Capture the cell that displays the provided text and extract its [x, y] central coordinate. 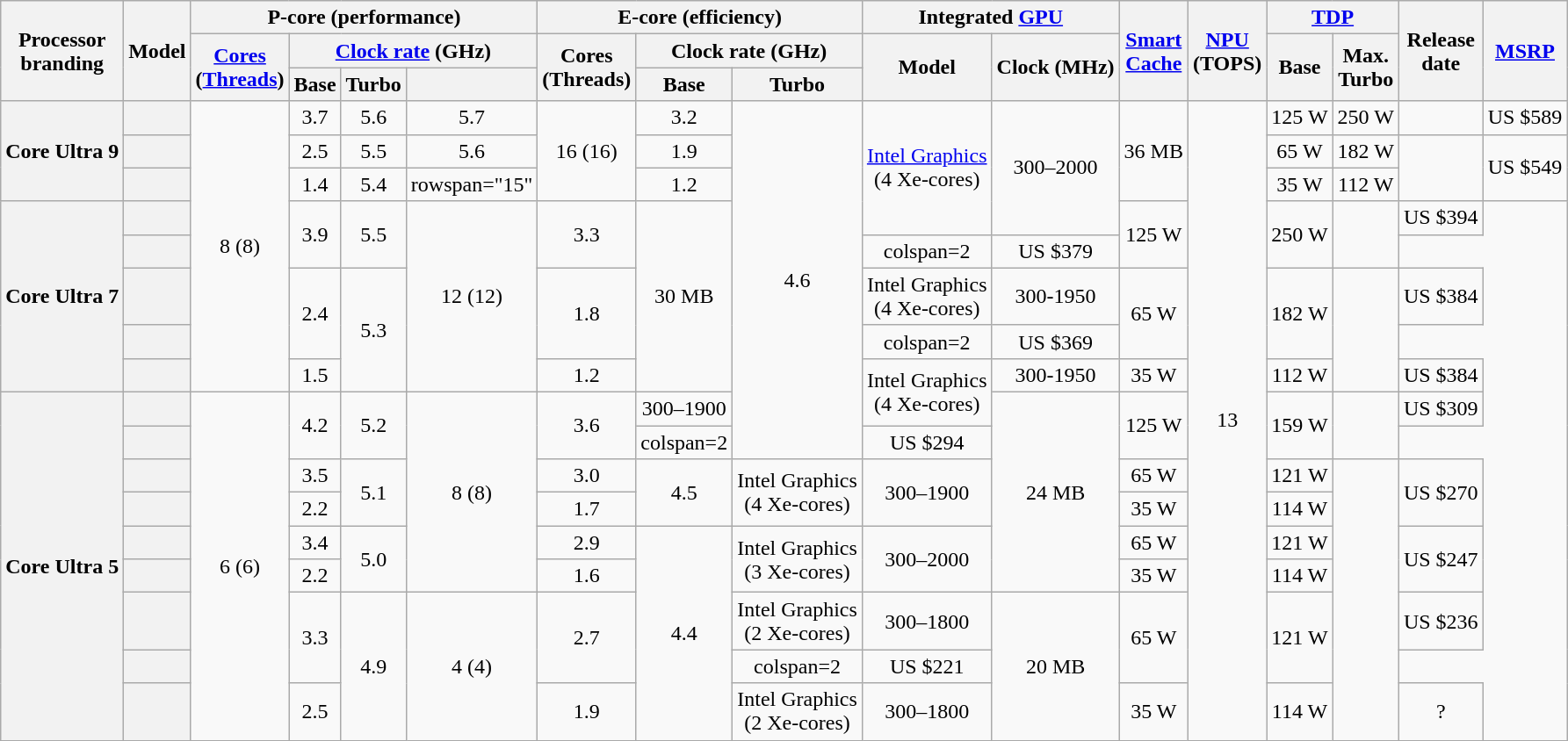
4.9 [373, 666]
Core Ultra 9 [62, 151]
MSRP [1525, 51]
US $270 [1441, 493]
NPU(TOPS) [1228, 51]
4.2 [314, 425]
Intel Graphics(3 Xe-cores) [798, 559]
SmartCache [1153, 51]
Clock (MHz) [1056, 68]
36 MB [1153, 151]
4.6 [798, 280]
5.7 [472, 118]
Releasedate [1441, 51]
1.6 [587, 576]
5.1 [373, 493]
US $369 [1056, 342]
Core Ultra 5 [62, 565]
2.7 [587, 637]
3.5 [314, 476]
? [1441, 711]
US $294 [927, 442]
Max.Turbo [1365, 68]
TDP [1333, 18]
3.4 [314, 543]
5.0 [373, 559]
5.3 [373, 330]
US $247 [1441, 559]
US $589 [1525, 118]
2.4 [314, 313]
6 (6) [240, 565]
3.9 [314, 234]
2.9 [587, 543]
E-core (efficiency) [700, 18]
12 (12) [472, 297]
3.6 [587, 425]
Processorbranding [62, 51]
30 MB [684, 297]
1.5 [314, 375]
3.2 [684, 118]
US $394 [1441, 218]
US $309 [1441, 408]
Integrated GPU [991, 18]
20 MB [1056, 666]
4 (4) [472, 666]
US $549 [1525, 168]
159 W [1300, 425]
24 MB [1056, 492]
13 [1228, 421]
1.8 [587, 313]
1.7 [587, 509]
5.2 [373, 425]
16 (16) [587, 151]
Core Ultra 7 [62, 297]
rowspan="15" [472, 184]
4.4 [684, 633]
US $236 [1441, 622]
5.4 [373, 184]
3.7 [314, 118]
US $379 [1056, 251]
1.4 [314, 184]
P-core (performance) [364, 18]
3.0 [587, 476]
US $221 [927, 666]
4.5 [684, 493]
